Find where the given text appears and provide that cell's center as (X, Y) coordinate. 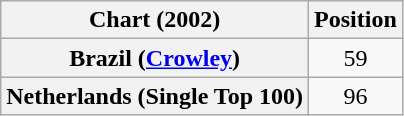
Netherlands (Single Top 100) (155, 96)
96 (356, 96)
59 (356, 58)
Chart (2002) (155, 20)
Brazil (Crowley) (155, 58)
Position (356, 20)
